Extract the [X, Y] coordinate from the center of the cell holding the provided text.  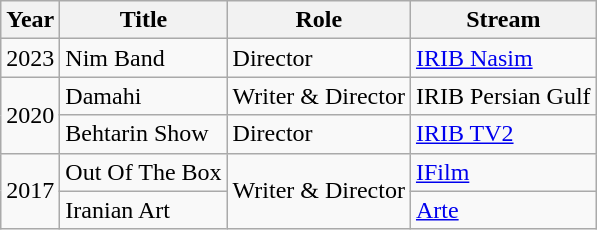
Iranian Art [144, 210]
2023 [30, 58]
2017 [30, 191]
Title [144, 20]
IRIB TV2 [503, 134]
Role [318, 20]
Stream [503, 20]
IRIB Nasim [503, 58]
Out Of The Box [144, 172]
Arte [503, 210]
Behtarin Show [144, 134]
2020 [30, 115]
Damahi [144, 96]
Nim Band [144, 58]
Year [30, 20]
IFilm [503, 172]
IRIB Persian Gulf [503, 96]
